Return the [X, Y] coordinate for the center point of the cell that contains the specified text.  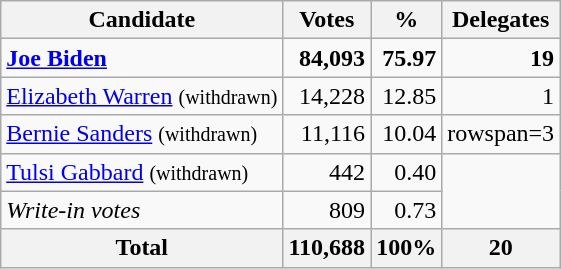
10.04 [406, 134]
Total [142, 248]
110,688 [327, 248]
809 [327, 210]
442 [327, 172]
0.40 [406, 172]
84,093 [327, 58]
Bernie Sanders (withdrawn) [142, 134]
1 [501, 96]
19 [501, 58]
Votes [327, 20]
Delegates [501, 20]
11,116 [327, 134]
Elizabeth Warren (withdrawn) [142, 96]
% [406, 20]
100% [406, 248]
20 [501, 248]
Joe Biden [142, 58]
14,228 [327, 96]
Tulsi Gabbard (withdrawn) [142, 172]
0.73 [406, 210]
Candidate [142, 20]
rowspan=3 [501, 134]
Write-in votes [142, 210]
12.85 [406, 96]
75.97 [406, 58]
